Capture the cell that displays the provided text and extract its [x, y] central coordinate. 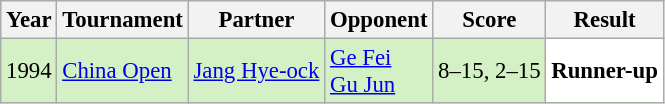
Runner-up [604, 72]
Score [490, 20]
China Open [122, 72]
Jang Hye-ock [256, 72]
1994 [29, 72]
Tournament [122, 20]
Result [604, 20]
8–15, 2–15 [490, 72]
Opponent [379, 20]
Ge Fei Gu Jun [379, 72]
Year [29, 20]
Partner [256, 20]
